For the text-containing cell, return its midpoint in (x, y) coordinate format. 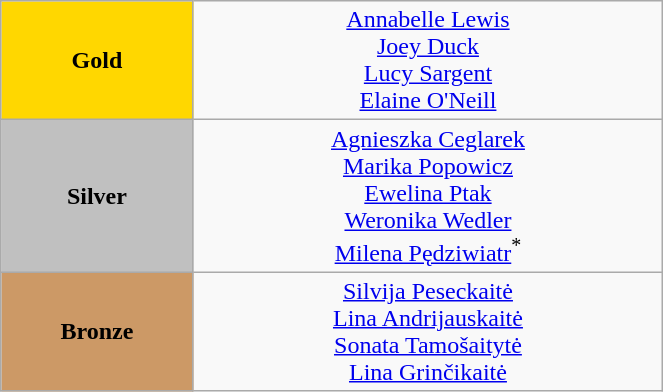
Annabelle LewisJoey DuckLucy SargentElaine O'Neill (428, 60)
Gold (97, 60)
Silver (97, 196)
Bronze (97, 332)
Silvija PeseckaitėLina AndrijauskaitėSonata TamošaitytėLina Grinčikaitė (428, 332)
Agnieszka CeglarekMarika PopowiczEwelina PtakWeronika WedlerMilena Pędziwiatr* (428, 196)
